Detect which cell encompasses the target text, then output its [x, y] center coordinate. 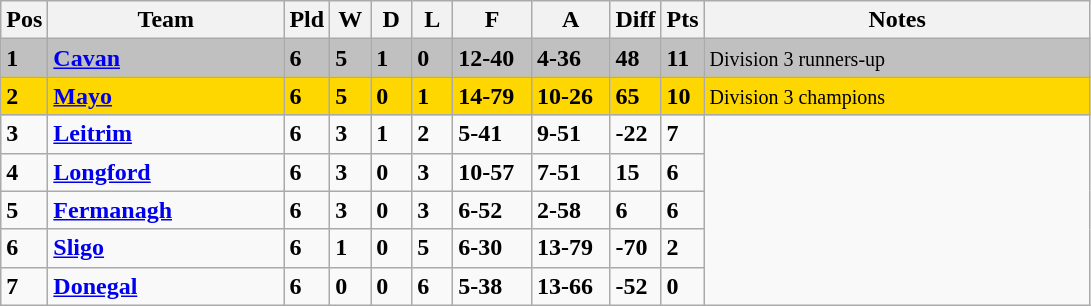
Cavan [166, 58]
Pld [307, 20]
D [392, 20]
5-38 [492, 286]
14-79 [492, 96]
Pos [24, 20]
10-57 [492, 172]
F [492, 20]
W [350, 20]
Longford [166, 172]
Division 3 champions [897, 96]
Fermanagh [166, 210]
Diff [636, 20]
Team [166, 20]
L [432, 20]
13-66 [570, 286]
13-79 [570, 248]
Donegal [166, 286]
11 [682, 58]
Mayo [166, 96]
6-30 [492, 248]
4-36 [570, 58]
9-51 [570, 134]
7-51 [570, 172]
-52 [636, 286]
5-41 [492, 134]
Sligo [166, 248]
15 [636, 172]
2-58 [570, 210]
12-40 [492, 58]
A [570, 20]
Division 3 runners-up [897, 58]
6-52 [492, 210]
-22 [636, 134]
Notes [897, 20]
Leitrim [166, 134]
Pts [682, 20]
-70 [636, 248]
10-26 [570, 96]
48 [636, 58]
10 [682, 96]
65 [636, 96]
4 [24, 172]
